Find where the given text appears and provide that cell's center as [x, y] coordinate. 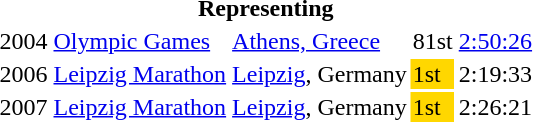
Olympic Games [140, 41]
2:19:33 [495, 74]
Athens, Greece [320, 41]
81st [432, 41]
2:26:21 [495, 107]
2:50:26 [495, 41]
